Extract the (X, Y) coordinate from the center of the cell holding the provided text.  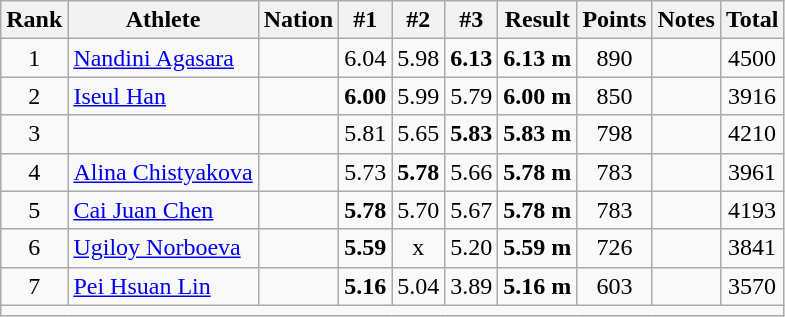
Nandini Agasara (163, 58)
#3 (472, 20)
5.79 (472, 96)
726 (614, 248)
5 (34, 210)
798 (614, 134)
3.89 (472, 286)
7 (34, 286)
4500 (752, 58)
Notes (686, 20)
5.59 (366, 248)
5.04 (418, 286)
6.04 (366, 58)
5.20 (472, 248)
Rank (34, 20)
x (418, 248)
5.81 (366, 134)
5.59 m (538, 248)
Iseul Han (163, 96)
5.73 (366, 172)
5.65 (418, 134)
4193 (752, 210)
3841 (752, 248)
1 (34, 58)
5.16 m (538, 286)
5.83 m (538, 134)
Total (752, 20)
3961 (752, 172)
6.13 (472, 58)
#2 (418, 20)
3570 (752, 286)
5.16 (366, 286)
6.00 m (538, 96)
Athlete (163, 20)
4 (34, 172)
6.13 m (538, 58)
3 (34, 134)
5.83 (472, 134)
Pei Hsuan Lin (163, 286)
6 (34, 248)
Alina Chistyakova (163, 172)
603 (614, 286)
6.00 (366, 96)
2 (34, 96)
Result (538, 20)
Cai Juan Chen (163, 210)
5.98 (418, 58)
850 (614, 96)
Points (614, 20)
Nation (298, 20)
5.66 (472, 172)
5.67 (472, 210)
5.99 (418, 96)
890 (614, 58)
#1 (366, 20)
3916 (752, 96)
5.70 (418, 210)
4210 (752, 134)
Ugiloy Norboeva (163, 248)
